Capture the cell that displays the provided text and extract its (X, Y) central coordinate. 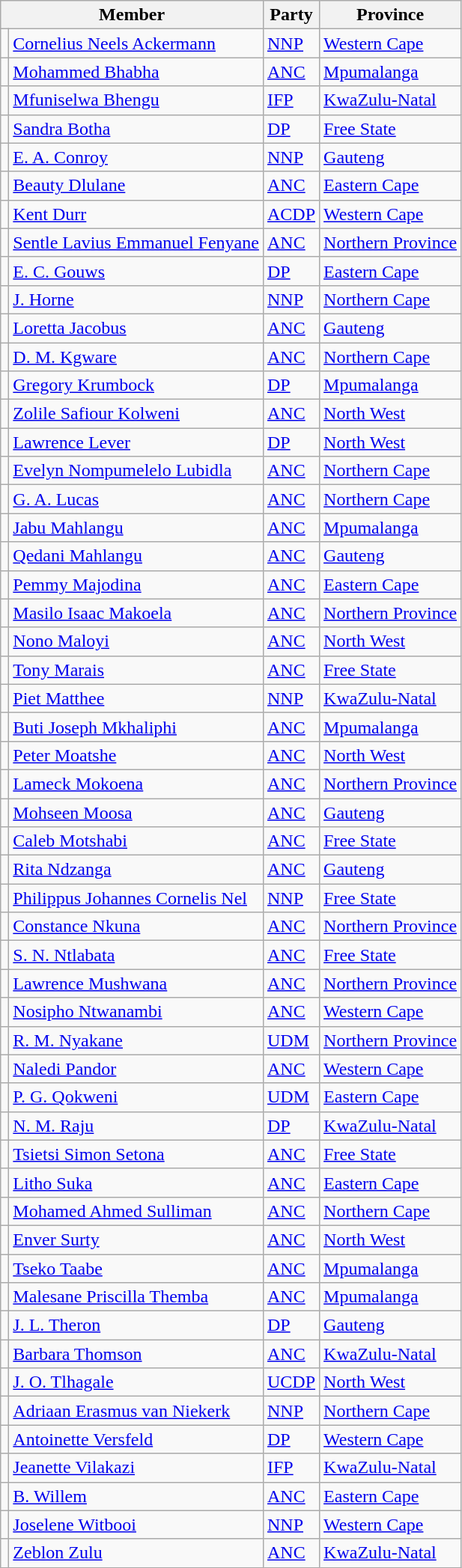
Mohseen Moosa (136, 812)
Litho Suka (136, 1183)
Zolile Safiour Kolweni (136, 414)
Jeanette Vilakazi (136, 1468)
R. M. Nyakane (136, 1040)
Buti Joseph Mkhaliphi (136, 727)
Enver Surty (136, 1239)
Sandra Botha (136, 129)
Nosipho Ntwanambi (136, 1012)
Barbara Thomson (136, 1354)
Lawrence Mushwana (136, 983)
Naledi Pandor (136, 1069)
Lawrence Lever (136, 442)
Joselene Witbooi (136, 1525)
J. Horne (136, 299)
Philippus Johannes Cornelis Nel (136, 898)
Masilo Isaac Makoela (136, 613)
S. N. Ntlabata (136, 955)
Adriaan Erasmus van Niekerk (136, 1411)
G. A. Lucas (136, 499)
Peter Moatshe (136, 755)
Pemmy Majodina (136, 585)
Lameck Mokoena (136, 784)
Tony Marais (136, 670)
Caleb Motshabi (136, 841)
J. O. Tlhagale (136, 1382)
Evelyn Nompumelelo Lubidla (136, 471)
Gregory Krumbock (136, 385)
J. L. Theron (136, 1326)
Nono Maloyi (136, 641)
Province (391, 15)
B. Willem (136, 1496)
Constance Nkuna (136, 927)
Tseko Taabe (136, 1269)
Kent Durr (136, 214)
Zeblon Zulu (136, 1553)
E. C. Gouws (136, 271)
Member (132, 15)
Qedani Mahlangu (136, 556)
Loretta Jacobus (136, 328)
D. M. Kgware (136, 357)
ACDP (291, 214)
Malesane Priscilla Themba (136, 1297)
Mohamed Ahmed Sulliman (136, 1211)
Piet Matthee (136, 698)
Sentle Lavius Emmanuel Fenyane (136, 242)
E. A. Conroy (136, 157)
Mfuniselwa Bhengu (136, 100)
N. M. Raju (136, 1126)
Rita Ndzanga (136, 870)
Antoinette Versfeld (136, 1439)
P. G. Qokweni (136, 1097)
Mohammed Bhabha (136, 72)
UCDP (291, 1382)
Jabu Mahlangu (136, 528)
Cornelius Neels Ackermann (136, 43)
Beauty Dlulane (136, 186)
Party (291, 15)
Tsietsi Simon Setona (136, 1154)
